Capture the cell that displays the provided text and extract its [X, Y] central coordinate. 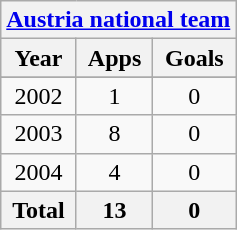
Total [39, 210]
Year [39, 58]
2004 [39, 172]
13 [114, 210]
Apps [114, 58]
2002 [39, 96]
4 [114, 172]
Goals [194, 58]
Austria national team [118, 20]
8 [114, 134]
2003 [39, 134]
1 [114, 96]
